Find where the given text appears and provide that cell's center as [X, Y] coordinate. 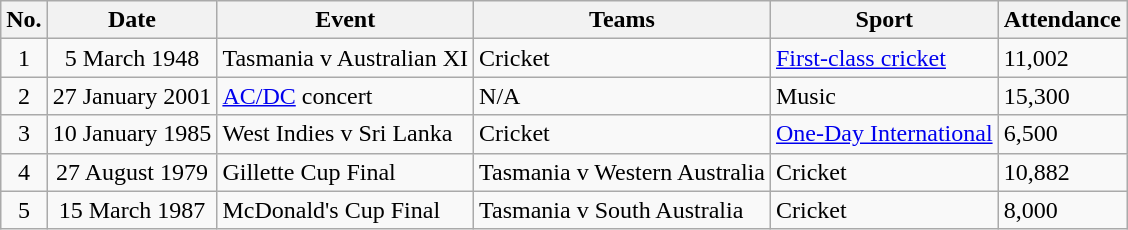
N/A [622, 96]
Tasmania v South Australia [622, 210]
8,000 [1062, 210]
10,882 [1062, 172]
1 [24, 58]
5 [24, 210]
Gillette Cup Final [346, 172]
Date [132, 20]
No. [24, 20]
Sport [884, 20]
27 August 1979 [132, 172]
Tasmania v Australian XI [346, 58]
6,500 [1062, 134]
Attendance [1062, 20]
Music [884, 96]
3 [24, 134]
11,002 [1062, 58]
Tasmania v Western Australia [622, 172]
First-class cricket [884, 58]
5 March 1948 [132, 58]
AC/DC concert [346, 96]
10 January 1985 [132, 134]
West Indies v Sri Lanka [346, 134]
Teams [622, 20]
Event [346, 20]
One-Day International [884, 134]
McDonald's Cup Final [346, 210]
4 [24, 172]
27 January 2001 [132, 96]
2 [24, 96]
15 March 1987 [132, 210]
15,300 [1062, 96]
